Output the (x, y) coordinate of the center of the cell containing the given text.  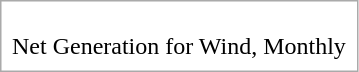
Net Generation for Wind, Monthly (180, 46)
